Output the (x, y) coordinate of the center of the cell containing the given text.  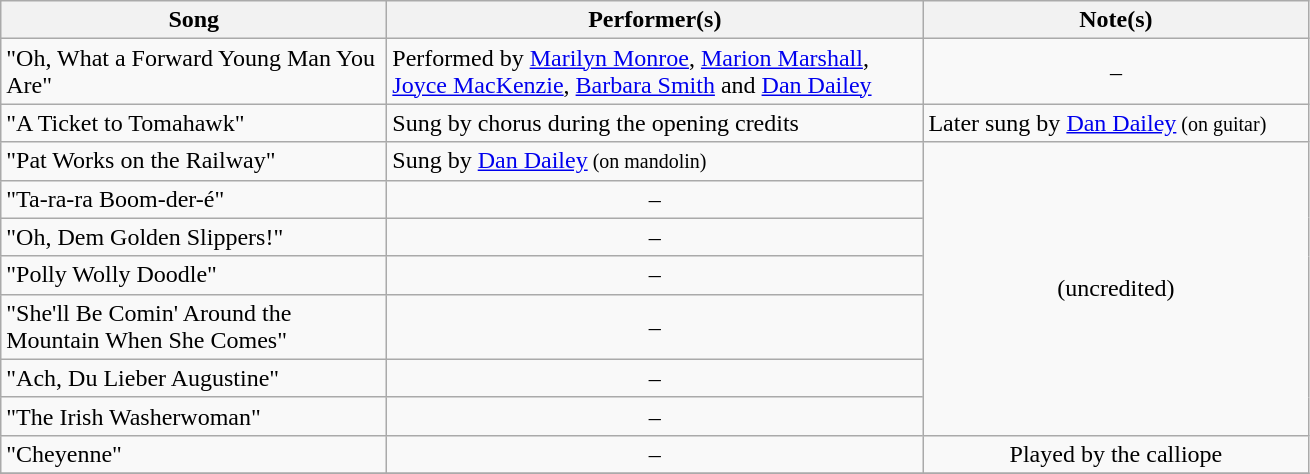
"A Ticket to Tomahawk" (194, 123)
"The Irish Washerwoman" (194, 416)
"Ach, Du Lieber Augustine" (194, 378)
Performed by Marilyn Monroe, Marion Marshall, Joyce MacKenzie, Barbara Smith and Dan Dailey (655, 72)
Note(s) (1116, 20)
"Cheyenne" (194, 454)
(uncredited) (1116, 288)
"Oh, Dem Golden Slippers!" (194, 237)
Sung by chorus during the opening credits (655, 123)
"She'll Be Comin' Around the Mountain When She Comes" (194, 326)
"Pat Works on the Railway" (194, 161)
Later sung by Dan Dailey (on guitar) (1116, 123)
Sung by Dan Dailey (on mandolin) (655, 161)
"Oh, What a Forward Young Man You Are" (194, 72)
"Polly Wolly Doodle" (194, 275)
"Ta-ra-ra Boom-der-é" (194, 199)
Performer(s) (655, 20)
Played by the calliope (1116, 454)
Song (194, 20)
